Return the [x, y] coordinate for the center point of the cell that contains the specified text.  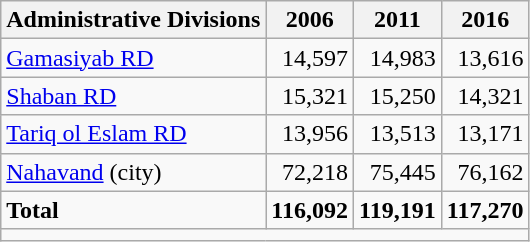
75,445 [398, 172]
13,513 [398, 134]
119,191 [398, 210]
14,597 [310, 58]
13,956 [310, 134]
14,321 [485, 96]
13,171 [485, 134]
116,092 [310, 210]
Shaban RD [134, 96]
72,218 [310, 172]
13,616 [485, 58]
15,250 [398, 96]
2006 [310, 20]
Gamasiyab RD [134, 58]
Total [134, 210]
15,321 [310, 96]
117,270 [485, 210]
14,983 [398, 58]
Tariq ol Eslam RD [134, 134]
Administrative Divisions [134, 20]
2016 [485, 20]
76,162 [485, 172]
2011 [398, 20]
Nahavand (city) [134, 172]
